Search for the cell housing the specified text and yield its [x, y] center coordinate. 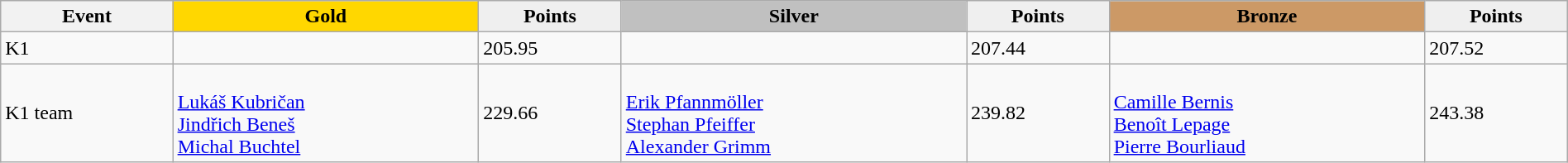
229.66 [551, 113]
207.44 [1039, 48]
Gold [326, 17]
Bronze [1267, 17]
205.95 [551, 48]
239.82 [1039, 113]
Lukáš KubričanJindřich BenešMichal Buchtel [326, 113]
207.52 [1497, 48]
K1 team [87, 113]
Camille BernisBenoît LepagePierre Bourliaud [1267, 113]
Erik PfannmöllerStephan PfeifferAlexander Grimm [794, 113]
Event [87, 17]
243.38 [1497, 113]
K1 [87, 48]
Silver [794, 17]
